Provide the [X, Y] coordinate of the cell's center where the given text is located.  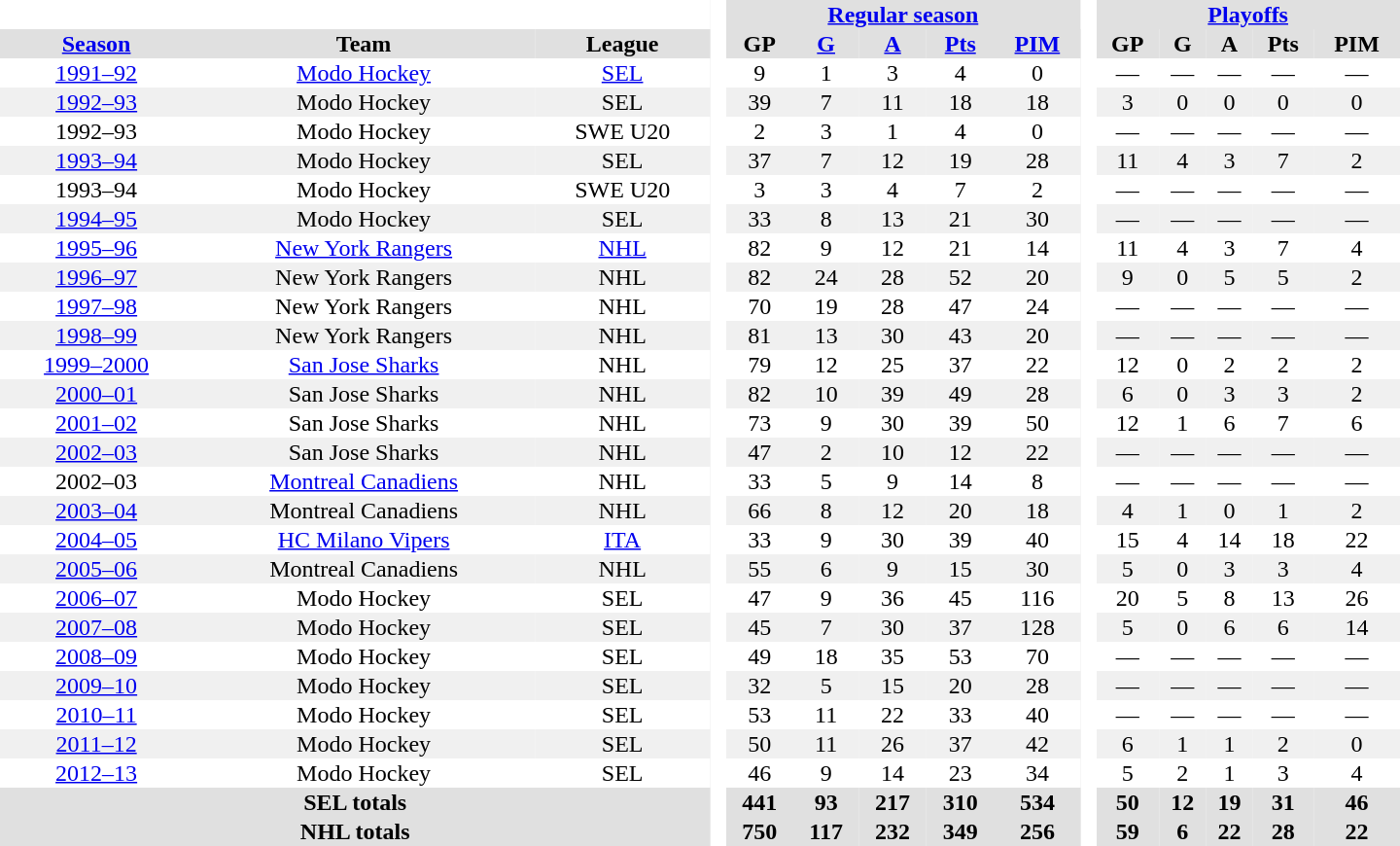
Regular season [902, 15]
2008–09 [96, 656]
441 [759, 802]
2011–12 [96, 744]
42 [1038, 744]
2000–01 [96, 394]
35 [892, 656]
217 [892, 802]
2009–10 [96, 686]
117 [826, 831]
Playoffs [1248, 15]
32 [759, 686]
310 [961, 802]
League [622, 44]
1998–99 [96, 335]
2003–04 [96, 511]
93 [826, 802]
Team [364, 44]
73 [759, 423]
23 [961, 773]
1991–92 [96, 73]
2006–07 [96, 598]
SEL totals [355, 802]
232 [892, 831]
Season [96, 44]
79 [759, 365]
25 [892, 365]
43 [961, 335]
59 [1128, 831]
534 [1038, 802]
66 [759, 511]
1996–97 [96, 277]
349 [961, 831]
1995–96 [96, 248]
31 [1283, 802]
116 [1038, 598]
1994–95 [96, 219]
HC Milano Vipers [364, 540]
2001–02 [96, 423]
256 [1038, 831]
36 [892, 598]
1999–2000 [96, 365]
2007–08 [96, 627]
2004–05 [96, 540]
128 [1038, 627]
2005–06 [96, 569]
34 [1038, 773]
2010–11 [96, 715]
52 [961, 277]
81 [759, 335]
55 [759, 569]
NHL totals [355, 831]
750 [759, 831]
1997–98 [96, 306]
2012–13 [96, 773]
ITA [622, 540]
